Pinpoint the cell where the given text exists, returning its [x, y] midpoint coordinate. 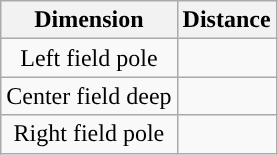
Right field pole [89, 134]
Distance [226, 20]
Dimension [89, 20]
Left field pole [89, 58]
Center field deep [89, 96]
